Return [X, Y] of the center of cell containing provided text 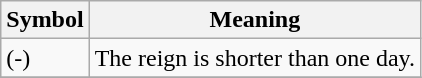
Symbol [45, 20]
Meaning [254, 20]
(-) [45, 58]
The reign is shorter than one day. [254, 58]
